Identify which cell holds the provided text, then report its (x, y) central coordinate. 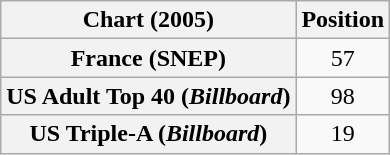
Chart (2005) (148, 20)
US Triple-A (Billboard) (148, 134)
98 (343, 96)
US Adult Top 40 (Billboard) (148, 96)
Position (343, 20)
19 (343, 134)
57 (343, 58)
France (SNEP) (148, 58)
